Determine the (X, Y) coordinate at the center of the cell enclosing the given text.  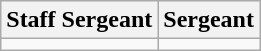
Sergeant (209, 20)
Staff Sergeant (80, 20)
